Output the [X, Y] coordinate of the center of the cell containing the given text.  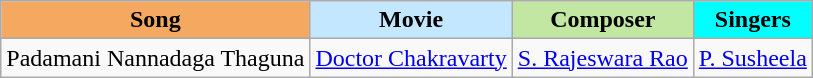
Padamani Nannadaga Thaguna [156, 58]
P. Susheela [752, 58]
Singers [752, 20]
S. Rajeswara Rao [602, 58]
Composer [602, 20]
Song [156, 20]
Doctor Chakravarty [411, 58]
Movie [411, 20]
